From the cell containing the given text, extract its center point as (x, y) coordinate. 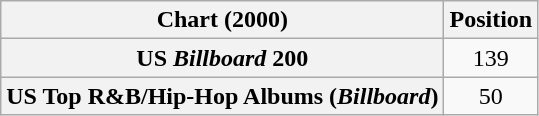
Chart (2000) (222, 20)
50 (491, 96)
139 (491, 58)
US Billboard 200 (222, 58)
US Top R&B/Hip-Hop Albums (Billboard) (222, 96)
Position (491, 20)
